Find where the given text appears and provide that cell's center as [x, y] coordinate. 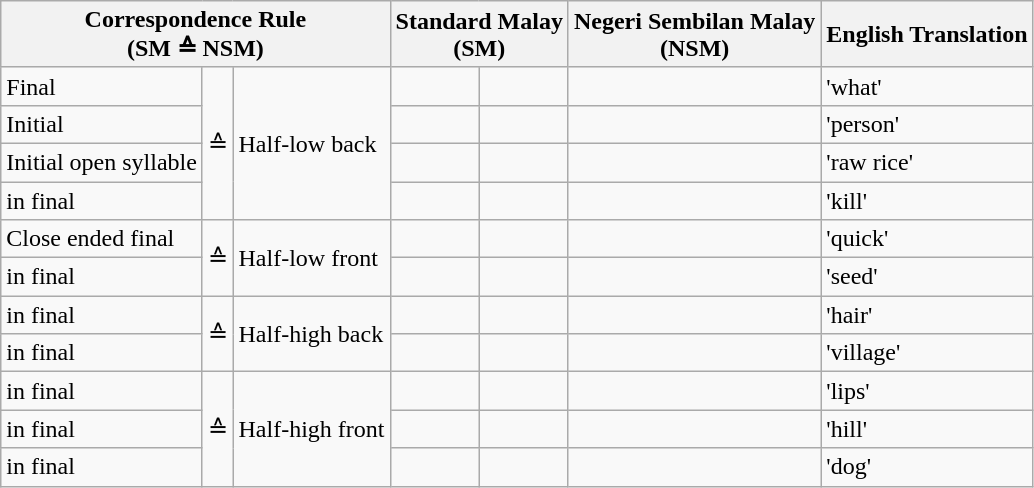
'what' [927, 86]
Negeri Sembilan Malay(NSM) [694, 34]
Initial [102, 124]
'seed' [927, 277]
'hair' [927, 315]
Final [102, 86]
'hill' [927, 429]
'kill' [927, 201]
Correspondence Rule(SM ≙ NSM) [196, 34]
'village' [927, 353]
Half-low back [312, 143]
'dog' [927, 467]
'quick' [927, 239]
Half-low front [312, 258]
'person' [927, 124]
Close ended final [102, 239]
Initial open syllable [102, 162]
English Translation [927, 34]
Half-high front [312, 429]
'lips' [927, 391]
'raw rice' [927, 162]
Half-high back [312, 334]
Standard Malay(SM) [479, 34]
